Extract the [X, Y] coordinate from the center of the cell holding the provided text.  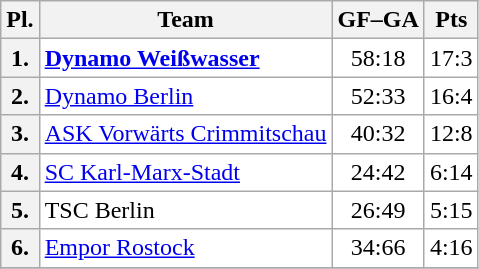
Pts [451, 20]
Dynamo Weißwasser [186, 58]
2. [20, 96]
34:66 [378, 248]
ASK Vorwärts Crimmitschau [186, 134]
52:33 [378, 96]
Team [186, 20]
6:14 [451, 172]
6. [20, 248]
1. [20, 58]
Pl. [20, 20]
12:8 [451, 134]
GF–GA [378, 20]
4:16 [451, 248]
5. [20, 210]
Empor Rostock [186, 248]
24:42 [378, 172]
TSC Berlin [186, 210]
Dynamo Berlin [186, 96]
26:49 [378, 210]
40:32 [378, 134]
17:3 [451, 58]
16:4 [451, 96]
58:18 [378, 58]
5:15 [451, 210]
SC Karl-Marx-Stadt [186, 172]
3. [20, 134]
4. [20, 172]
